Locate the cell with the specified text and output its (X, Y) center coordinate. 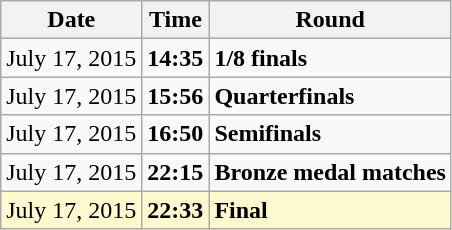
22:33 (176, 210)
Quarterfinals (330, 96)
Semifinals (330, 134)
22:15 (176, 172)
Final (330, 210)
Date (72, 20)
Round (330, 20)
1/8 finals (330, 58)
15:56 (176, 96)
14:35 (176, 58)
16:50 (176, 134)
Time (176, 20)
Bronze medal matches (330, 172)
